Provide the [x, y] coordinate of the cell's center where the given text is located.  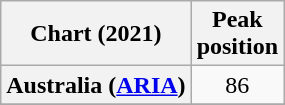
86 [237, 85]
Peakposition [237, 34]
Australia (ARIA) [96, 85]
Chart (2021) [96, 34]
